Return [X, Y] of the center of cell containing provided text 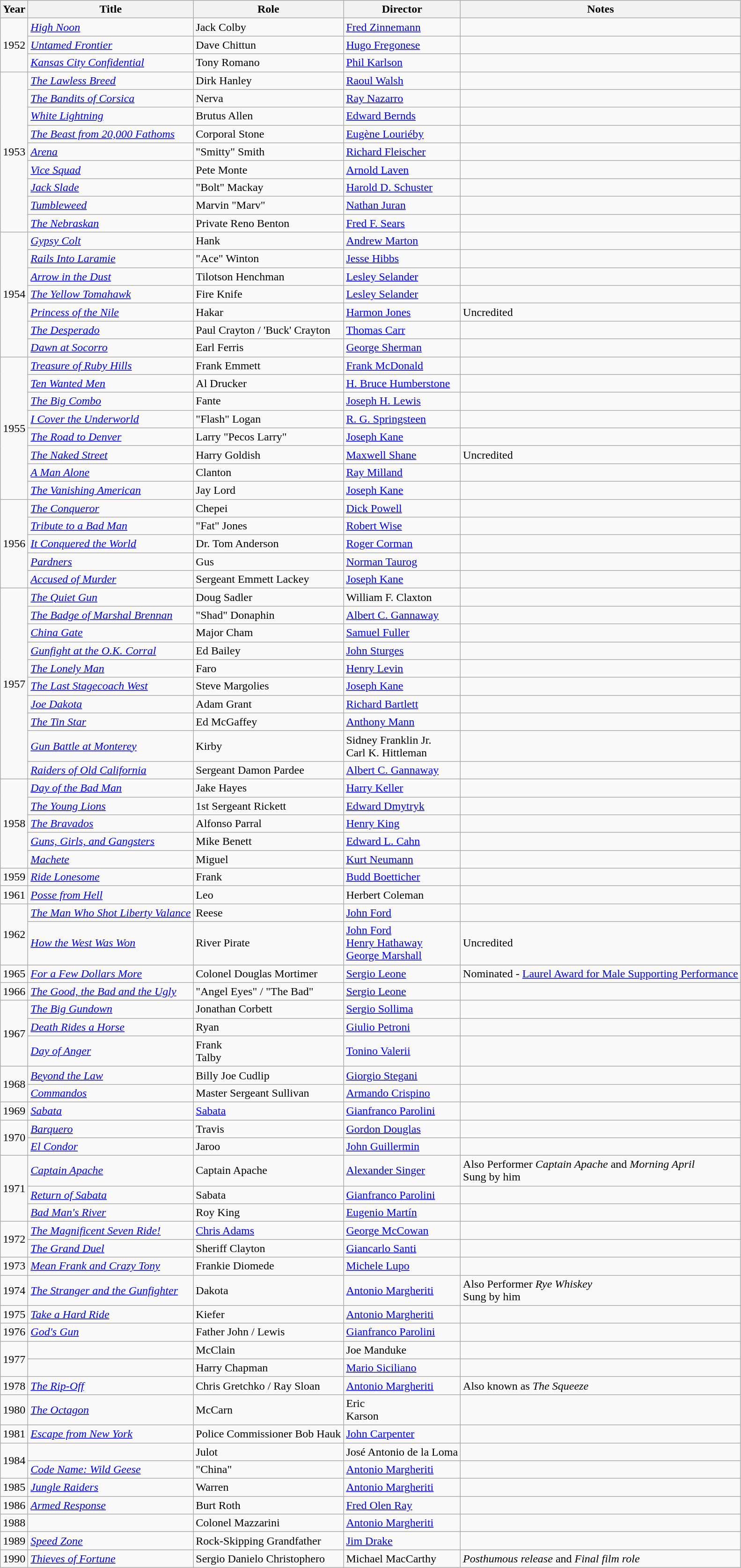
The Lonely Man [110, 668]
1968 [14, 1084]
The Bandits of Corsica [110, 98]
"Flash" Logan [269, 419]
Hakar [269, 312]
Ray Nazarro [402, 98]
Brutus Allen [269, 116]
Jaroo [269, 1147]
Posthumous release and Final film role [601, 1559]
Alfonso Parral [269, 824]
Raiders of Old California [110, 770]
Accused of Murder [110, 579]
1970 [14, 1137]
"Ace" Winton [269, 259]
Richard Bartlett [402, 704]
1990 [14, 1559]
Samuel Fuller [402, 633]
Henry King [402, 824]
Director [402, 9]
Frank McDonald [402, 366]
Marvin "Marv" [269, 205]
McCarn [269, 1410]
Hugo Fregonese [402, 45]
The Nebraskan [110, 223]
Take a Hard Ride [110, 1314]
Jim Drake [402, 1541]
Al Drucker [269, 383]
Sheriff Clayton [269, 1248]
Gun Battle at Monterey [110, 746]
Also Performer Rye WhiskeySung by him [601, 1290]
John Sturges [402, 651]
Jonathan Corbett [269, 1009]
Tribute to a Bad Man [110, 526]
1981 [14, 1434]
Guns, Girls, and Gangsters [110, 842]
Death Rides a Horse [110, 1027]
God's Gun [110, 1332]
Nathan Juran [402, 205]
Eugène Louriéby [402, 134]
Giancarlo Santi [402, 1248]
Edward L. Cahn [402, 842]
Fred F. Sears [402, 223]
Colonel Mazzarini [269, 1523]
Anthony Mann [402, 722]
It Conquered the World [110, 544]
McClain [269, 1350]
Mean Frank and Crazy Tony [110, 1266]
Edward Bernds [402, 116]
1989 [14, 1541]
Tony Romano [269, 63]
1967 [14, 1033]
Bad Man's River [110, 1213]
Frank [269, 877]
1966 [14, 991]
The Big Gundown [110, 1009]
Princess of the Nile [110, 312]
Police Commissioner Bob Hauk [269, 1434]
Tumbleweed [110, 205]
The Vanishing American [110, 490]
Thomas Carr [402, 330]
Gus [269, 562]
Day of the Bad Man [110, 788]
Dave Chittun [269, 45]
The Last Stagecoach West [110, 686]
Fante [269, 401]
Escape from New York [110, 1434]
The Quiet Gun [110, 597]
Frankie Diomede [269, 1266]
Pete Monte [269, 169]
The Bravados [110, 824]
Michele Lupo [402, 1266]
Joe Manduke [402, 1350]
Nerva [269, 98]
Frank Emmett [269, 366]
Robert Wise [402, 526]
Burt Roth [269, 1505]
Sidney Franklin Jr.Carl K. Hittleman [402, 746]
Kiefer [269, 1314]
The Grand Duel [110, 1248]
John Guillermin [402, 1147]
Ed McGaffey [269, 722]
Jay Lord [269, 490]
Joseph H. Lewis [402, 401]
Hank [269, 241]
Rails Into Laramie [110, 259]
Harry Keller [402, 788]
The Yellow Tomahawk [110, 294]
Doug Sadler [269, 597]
Ryan [269, 1027]
The Naked Street [110, 454]
1985 [14, 1487]
George McCowan [402, 1231]
Arrow in the Dust [110, 277]
Code Name: Wild Geese [110, 1470]
Harmon Jones [402, 312]
Sergeant Damon Pardee [269, 770]
R. G. Springsteen [402, 419]
The Conqueror [110, 508]
1969 [14, 1111]
Nominated - Laurel Award for Male Supporting Performance [601, 974]
The Lawless Breed [110, 81]
"Fat" Jones [269, 526]
Dr. Tom Anderson [269, 544]
John Ford [402, 913]
1974 [14, 1290]
Vice Squad [110, 169]
Speed Zone [110, 1541]
Title [110, 9]
Kansas City Confidential [110, 63]
The Stranger and the Gunfighter [110, 1290]
Notes [601, 9]
Day of Anger [110, 1051]
1955 [14, 428]
I Cover the Underworld [110, 419]
White Lightning [110, 116]
Year [14, 9]
Gunfight at the O.K. Corral [110, 651]
Treasure of Ruby Hills [110, 366]
Machete [110, 859]
Roger Corman [402, 544]
Reese [269, 913]
Jack Colby [269, 27]
Thieves of Fortune [110, 1559]
EricKarson [402, 1410]
Jack Slade [110, 187]
Kirby [269, 746]
The Magnificent Seven Ride! [110, 1231]
1959 [14, 877]
Fred Zinnemann [402, 27]
Also known as The Squeeze [601, 1385]
Giorgio Stegani [402, 1075]
Norman Taurog [402, 562]
Giulio Petroni [402, 1027]
Sergio Danielo Christophero [269, 1559]
El Condor [110, 1147]
1961 [14, 895]
Budd Boetticher [402, 877]
1972 [14, 1239]
Leo [269, 895]
Mario Siciliano [402, 1368]
The Badge of Marshal Brennan [110, 615]
1962 [14, 934]
Julot [269, 1451]
The Big Combo [110, 401]
1953 [14, 152]
Dick Powell [402, 508]
John Carpenter [402, 1434]
Eugenio Martín [402, 1213]
Warren [269, 1487]
1956 [14, 543]
Untamed Frontier [110, 45]
Ten Wanted Men [110, 383]
Adam Grant [269, 704]
Father John / Lewis [269, 1332]
The Road to Denver [110, 437]
Ray Milland [402, 472]
Fred Olen Ray [402, 1505]
"Smitty" Smith [269, 152]
Sergeant Emmett Lackey [269, 579]
Sergio Sollima [402, 1009]
1975 [14, 1314]
The Tin Star [110, 722]
The Good, the Bad and the Ugly [110, 991]
Colonel Douglas Mortimer [269, 974]
Joe Dakota [110, 704]
1986 [14, 1505]
Pardners [110, 562]
Gypsy Colt [110, 241]
The Man Who Shot Liberty Valance [110, 913]
1971 [14, 1189]
Dirk Hanley [269, 81]
William F. Claxton [402, 597]
Henry Levin [402, 668]
Jake Hayes [269, 788]
Billy Joe Cudlip [269, 1075]
1984 [14, 1460]
Chris Gretchko / Ray Sloan [269, 1385]
Dakota [269, 1290]
Return of Sabata [110, 1195]
Faro [269, 668]
Harry Chapman [269, 1368]
Master Sergeant Sullivan [269, 1093]
A Man Alone [110, 472]
1988 [14, 1523]
1958 [14, 823]
The Rip-Off [110, 1385]
Harry Goldish [269, 454]
Posse from Hell [110, 895]
Chepei [269, 508]
H. Bruce Humberstone [402, 383]
Michael MacCarthy [402, 1559]
Larry "Pecos Larry" [269, 437]
Role [269, 9]
Armando Crispino [402, 1093]
Phil Karlson [402, 63]
1957 [14, 684]
1973 [14, 1266]
George Sherman [402, 348]
Steve Margolies [269, 686]
Fire Knife [269, 294]
Clanton [269, 472]
1977 [14, 1359]
For a Few Dollars More [110, 974]
Maxwell Shane [402, 454]
The Octagon [110, 1410]
The Young Lions [110, 806]
1978 [14, 1385]
High Noon [110, 27]
How the West Was Won [110, 943]
"China" [269, 1470]
Herbert Coleman [402, 895]
Armed Response [110, 1505]
Major Cham [269, 633]
The Desperado [110, 330]
Travis [269, 1128]
Tonino Valerii [402, 1051]
Barquero [110, 1128]
Mike Benett [269, 842]
Jungle Raiders [110, 1487]
"Angel Eyes" / "The Bad" [269, 991]
Also Performer Captain Apache and Morning AprilSung by him [601, 1171]
Miguel [269, 859]
Arena [110, 152]
Rock-Skipping Grandfather [269, 1541]
Earl Ferris [269, 348]
Chris Adams [269, 1231]
1952 [14, 45]
1st Sergeant Rickett [269, 806]
Andrew Marton [402, 241]
Commandos [110, 1093]
Edward Dmytryk [402, 806]
Ride Lonesome [110, 877]
River Pirate [269, 943]
1965 [14, 974]
China Gate [110, 633]
Alexander Singer [402, 1171]
Private Reno Benton [269, 223]
1980 [14, 1410]
Beyond the Law [110, 1075]
1954 [14, 294]
Dawn at Socorro [110, 348]
Raoul Walsh [402, 81]
Tilotson Henchman [269, 277]
Corporal Stone [269, 134]
Roy King [269, 1213]
Arnold Laven [402, 169]
Jesse Hibbs [402, 259]
Ed Bailey [269, 651]
FrankTalby [269, 1051]
The Beast from 20,000 Fathoms [110, 134]
Richard Fleischer [402, 152]
John FordHenry HathawayGeorge Marshall [402, 943]
José Antonio de la Loma [402, 1451]
1976 [14, 1332]
Gordon Douglas [402, 1128]
Kurt Neumann [402, 859]
Paul Crayton / 'Buck' Crayton [269, 330]
"Bolt" Mackay [269, 187]
Harold D. Schuster [402, 187]
"Shad" Donaphin [269, 615]
